Scan for the cell matching the given text and deliver its (X, Y) coordinate at center. 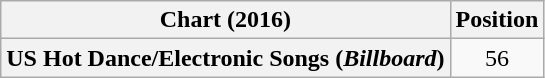
Position (497, 20)
56 (497, 58)
Chart (2016) (226, 20)
US Hot Dance/Electronic Songs (Billboard) (226, 58)
